For the text-containing cell, return its midpoint in (X, Y) coordinate format. 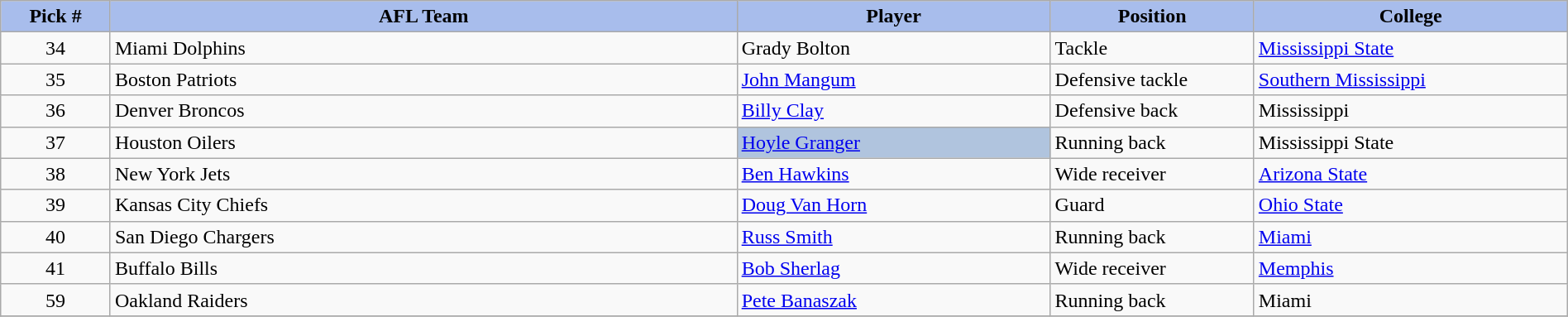
38 (56, 174)
Houston Oilers (423, 142)
Bob Sherlag (893, 268)
Arizona State (1411, 174)
Denver Broncos (423, 111)
John Mangum (893, 79)
34 (56, 48)
Southern Mississippi (1411, 79)
Memphis (1411, 268)
Billy Clay (893, 111)
Defensive back (1152, 111)
Doug Van Horn (893, 205)
Oakland Raiders (423, 300)
New York Jets (423, 174)
35 (56, 79)
College (1411, 17)
39 (56, 205)
Buffalo Bills (423, 268)
37 (56, 142)
Defensive tackle (1152, 79)
59 (56, 300)
Guard (1152, 205)
40 (56, 237)
Grady Bolton (893, 48)
Hoyle Granger (893, 142)
Mississippi (1411, 111)
AFL Team (423, 17)
41 (56, 268)
Boston Patriots (423, 79)
Kansas City Chiefs (423, 205)
Position (1152, 17)
Tackle (1152, 48)
36 (56, 111)
Ohio State (1411, 205)
Pete Banaszak (893, 300)
Miami Dolphins (423, 48)
Russ Smith (893, 237)
San Diego Chargers (423, 237)
Ben Hawkins (893, 174)
Player (893, 17)
Pick # (56, 17)
